Search for the cell housing the specified text and yield its (X, Y) center coordinate. 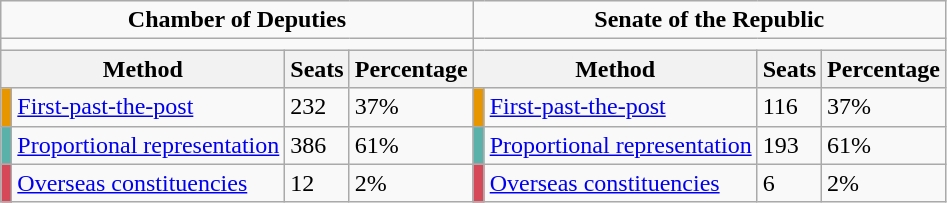
232 (317, 107)
193 (789, 145)
Senate of the Republic (709, 20)
116 (789, 107)
Chamber of Deputies (237, 20)
386 (317, 145)
6 (789, 183)
12 (317, 183)
